Locate the cell with the specified text and output its (X, Y) center coordinate. 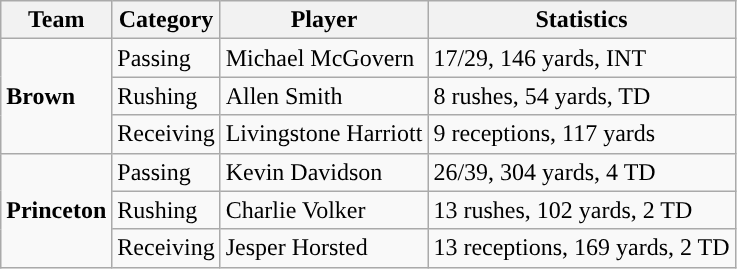
Jesper Horsted (324, 248)
Brown (56, 96)
Michael McGovern (324, 58)
Allen Smith (324, 96)
13 receptions, 169 yards, 2 TD (582, 248)
17/29, 146 yards, INT (582, 58)
Charlie Volker (324, 210)
Statistics (582, 20)
13 rushes, 102 yards, 2 TD (582, 210)
Team (56, 20)
8 rushes, 54 yards, TD (582, 96)
Category (166, 20)
26/39, 304 yards, 4 TD (582, 172)
Player (324, 20)
Princeton (56, 210)
Livingstone Harriott (324, 134)
9 receptions, 117 yards (582, 134)
Kevin Davidson (324, 172)
